Scan for the cell matching the given text and deliver its (x, y) coordinate at center. 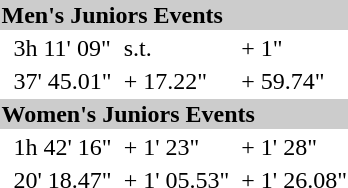
s.t. (176, 48)
+ 17.22" (176, 81)
3h 11' 09" (62, 48)
1h 42' 16" (62, 147)
+ 1' 23" (176, 147)
Women's Juniors Events (174, 114)
37' 45.01" (62, 81)
Men's Juniors Events (174, 15)
